Return the [x, y] coordinate for the center point of the cell that contains the specified text.  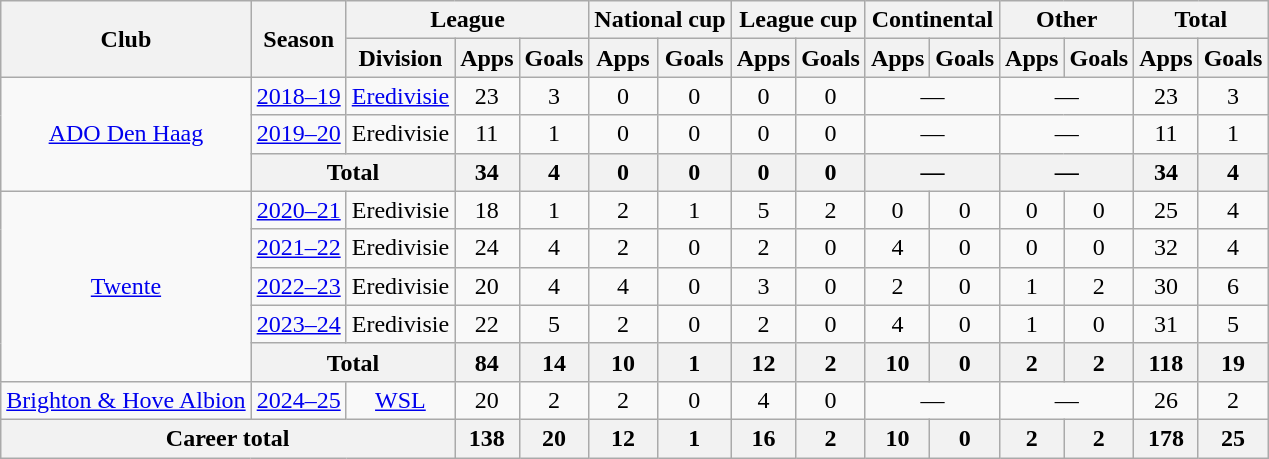
22 [487, 324]
2022–23 [298, 286]
84 [487, 362]
Career total [228, 438]
24 [487, 248]
League [468, 20]
2021–22 [298, 248]
Brighton & Hove Albion [126, 400]
18 [487, 210]
6 [1233, 286]
138 [487, 438]
2018–19 [298, 96]
26 [1166, 400]
WSL [400, 400]
16 [763, 438]
118 [1166, 362]
Club [126, 39]
19 [1233, 362]
2024–25 [298, 400]
31 [1166, 324]
ADO Den Haag [126, 134]
2019–20 [298, 134]
National cup [660, 20]
2020–21 [298, 210]
Continental [932, 20]
League cup [798, 20]
Other [1067, 20]
178 [1166, 438]
Season [298, 39]
32 [1166, 248]
Twente [126, 286]
14 [554, 362]
30 [1166, 286]
Division [400, 58]
2023–24 [298, 324]
